Return the (x, y) coordinate for the center point of the cell that contains the specified text.  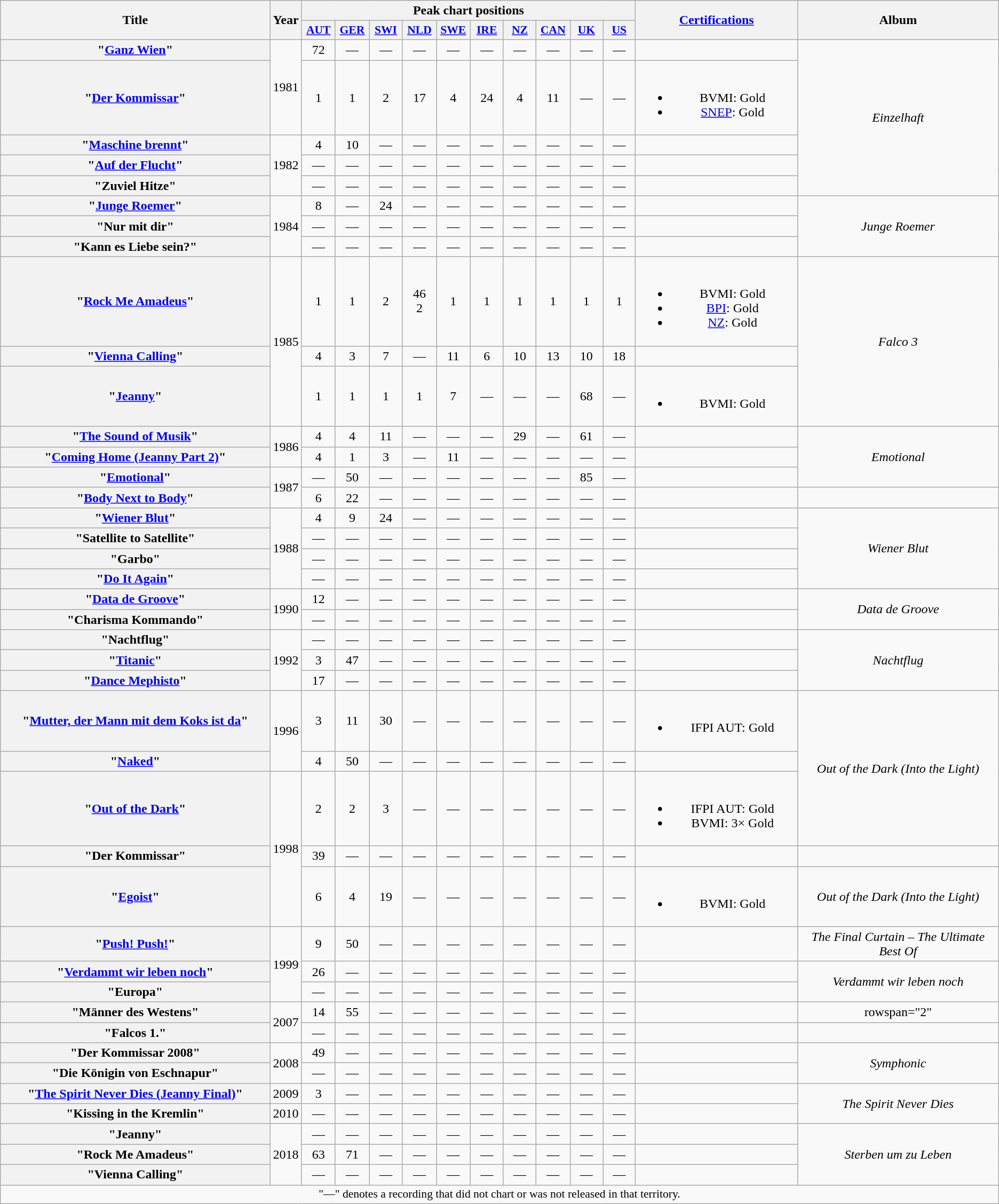
Data de Groove (898, 609)
"Männer des Westens" (136, 1012)
BVMI: GoldBPI: GoldNZ: Gold (717, 301)
22 (352, 497)
"Satellite to Satellite" (136, 538)
The Final Curtain – The Ultimate Best Of (898, 944)
"Europa" (136, 992)
12 (318, 599)
2018 (286, 1154)
19 (386, 897)
US (619, 30)
1984 (286, 226)
"Wiener Blut" (136, 518)
"Do It Again" (136, 579)
"Nachtflug" (136, 640)
"Der Kommissar 2008" (136, 1053)
"Body Next to Body" (136, 497)
Einzelhaft (898, 117)
BVMI: GoldSNEP: Gold (717, 97)
"Emotional" (136, 477)
"Auf der Flucht" (136, 165)
"Garbo" (136, 559)
85 (586, 477)
Verdammt wir leben noch (898, 981)
The Spirit Never Dies (898, 1104)
30 (386, 720)
Emotional (898, 457)
2009 (286, 1094)
"Junge Roemer" (136, 206)
UK (586, 30)
1996 (286, 731)
26 (318, 971)
"Out of the Dark" (136, 809)
"Titanic" (136, 660)
462 (419, 301)
2010 (286, 1114)
"Kissing in the Kremlin" (136, 1114)
1987 (286, 487)
1982 (286, 165)
"Mutter, der Mann mit dem Koks ist da" (136, 720)
1985 (286, 342)
CAN (553, 30)
1981 (286, 87)
Title (136, 20)
"The Spirit Never Dies (Jeanny Final)" (136, 1094)
SWE (454, 30)
13 (553, 356)
Junge Roemer (898, 226)
Album (898, 20)
Year (286, 20)
"Egoist" (136, 897)
Nachtflug (898, 660)
1998 (286, 849)
GER (352, 30)
AUT (318, 30)
18 (619, 356)
61 (586, 437)
"Falcos 1." (136, 1033)
55 (352, 1012)
47 (352, 660)
"Ganz Wien" (136, 50)
SWI (386, 30)
Falco 3 (898, 342)
"Coming Home (Jeanny Part 2)" (136, 457)
NLD (419, 30)
"Verdammt wir leben noch" (136, 971)
63 (318, 1154)
1999 (286, 964)
71 (352, 1154)
14 (318, 1012)
39 (318, 856)
"Zuviel Hitze" (136, 186)
"The Sound of Musik" (136, 437)
"Nur mit dir" (136, 226)
29 (520, 437)
IRE (487, 30)
"Kann es Liebe sein?" (136, 247)
rowspan="2" (898, 1012)
"Die Königin von Eschnapur" (136, 1073)
IFPI AUT: GoldBVMI: 3× Gold (717, 809)
2007 (286, 1022)
8 (318, 206)
Sterben um zu Leben (898, 1154)
"Naked" (136, 761)
"Maschine brennt" (136, 145)
1988 (286, 548)
Peak chart positions (469, 11)
2008 (286, 1063)
Symphonic (898, 1063)
1990 (286, 609)
"Data de Groove" (136, 599)
49 (318, 1053)
Certifications (717, 20)
1986 (286, 447)
72 (318, 50)
NZ (520, 30)
"Dance Mephisto" (136, 680)
"Push! Push!" (136, 944)
1992 (286, 660)
"—" denotes a recording that did not chart or was not released in that territory. (499, 1194)
IFPI AUT: Gold (717, 720)
Wiener Blut (898, 548)
"Charisma Kommando" (136, 620)
68 (586, 396)
